Find where the given text appears and provide that cell's center as (x, y) coordinate. 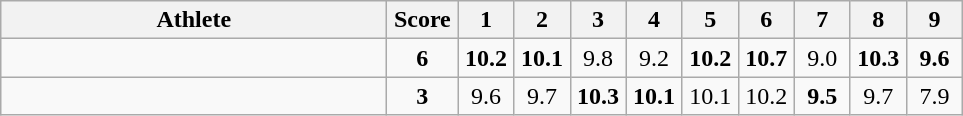
Score (422, 20)
5 (710, 20)
7 (822, 20)
Athlete (194, 20)
9 (934, 20)
10.7 (766, 58)
1 (486, 20)
4 (654, 20)
2 (542, 20)
9.0 (822, 58)
7.9 (934, 96)
8 (878, 20)
9.2 (654, 58)
9.5 (822, 96)
9.8 (598, 58)
